Locate the cell with the specified text and output its [X, Y] center coordinate. 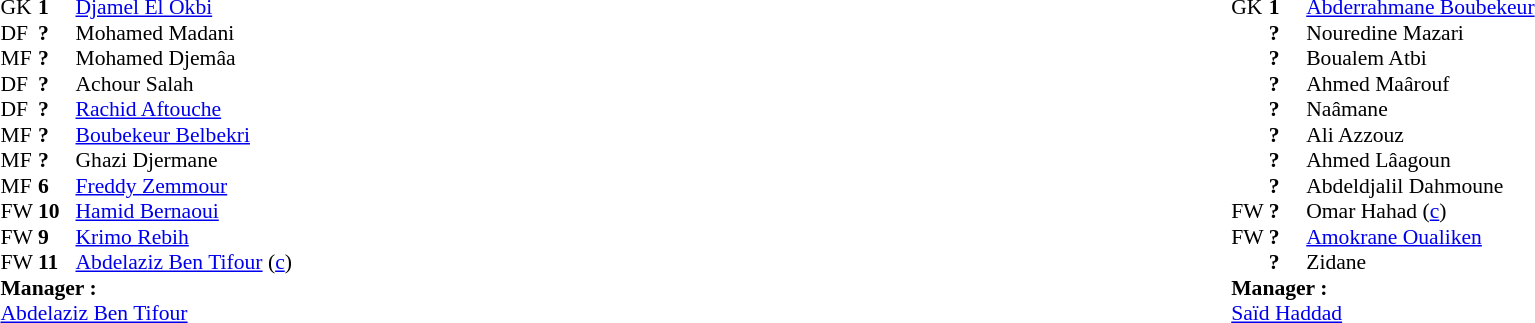
Mohamed Djemâa [226, 59]
Freddy Zemmour [226, 186]
Achour Salah [226, 84]
Ghazi Djermane [226, 161]
Boubekeur Belbekri [226, 135]
6 [57, 186]
11 [57, 263]
Krimo Rebih [226, 237]
Abdelaziz Ben Tifour (c) [226, 263]
10 [57, 211]
Rachid Aftouche [226, 109]
Hamid Bernaoui [226, 211]
Mohamed Madani [226, 33]
9 [57, 237]
Manager : [188, 288]
